Return (X, Y) of the center of cell containing provided text 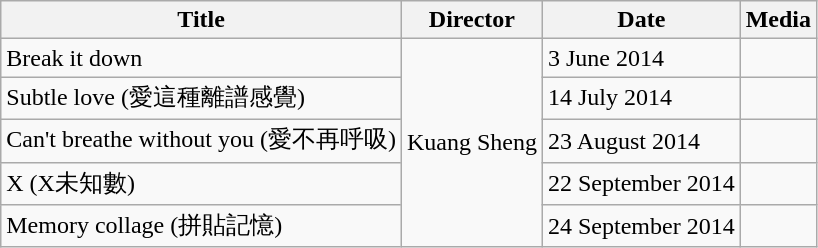
X (X未知數) (202, 184)
Break it down (202, 58)
Memory collage (拼貼記憶) (202, 226)
Subtle love (愛這種離譜感覺) (202, 98)
Can't breathe without you (愛不再呼吸) (202, 140)
Title (202, 20)
24 September 2014 (641, 226)
14 July 2014 (641, 98)
Director (472, 20)
Kuang Sheng (472, 143)
Date (641, 20)
3 June 2014 (641, 58)
Media (778, 20)
23 August 2014 (641, 140)
22 September 2014 (641, 184)
